Return the (X, Y) coordinate for the center point of the cell that contains the specified text.  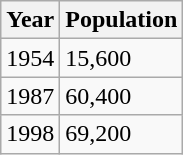
1998 (30, 134)
15,600 (122, 58)
69,200 (122, 134)
Population (122, 20)
60,400 (122, 96)
1954 (30, 58)
Year (30, 20)
1987 (30, 96)
